From the cell containing the given text, extract its center point as (x, y) coordinate. 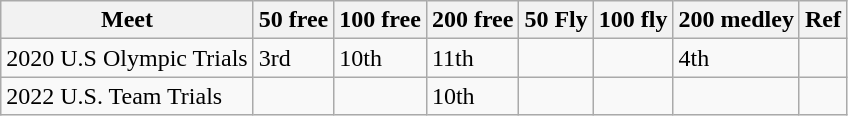
50 Fly (556, 20)
Ref (822, 20)
3rd (294, 58)
11th (472, 58)
200 free (472, 20)
100 fly (633, 20)
Meet (127, 20)
2020 U.S Olympic Trials (127, 58)
4th (736, 58)
2022 U.S. Team Trials (127, 96)
50 free (294, 20)
200 medley (736, 20)
100 free (380, 20)
